Output the [x, y] coordinate of the center of the cell containing the given text.  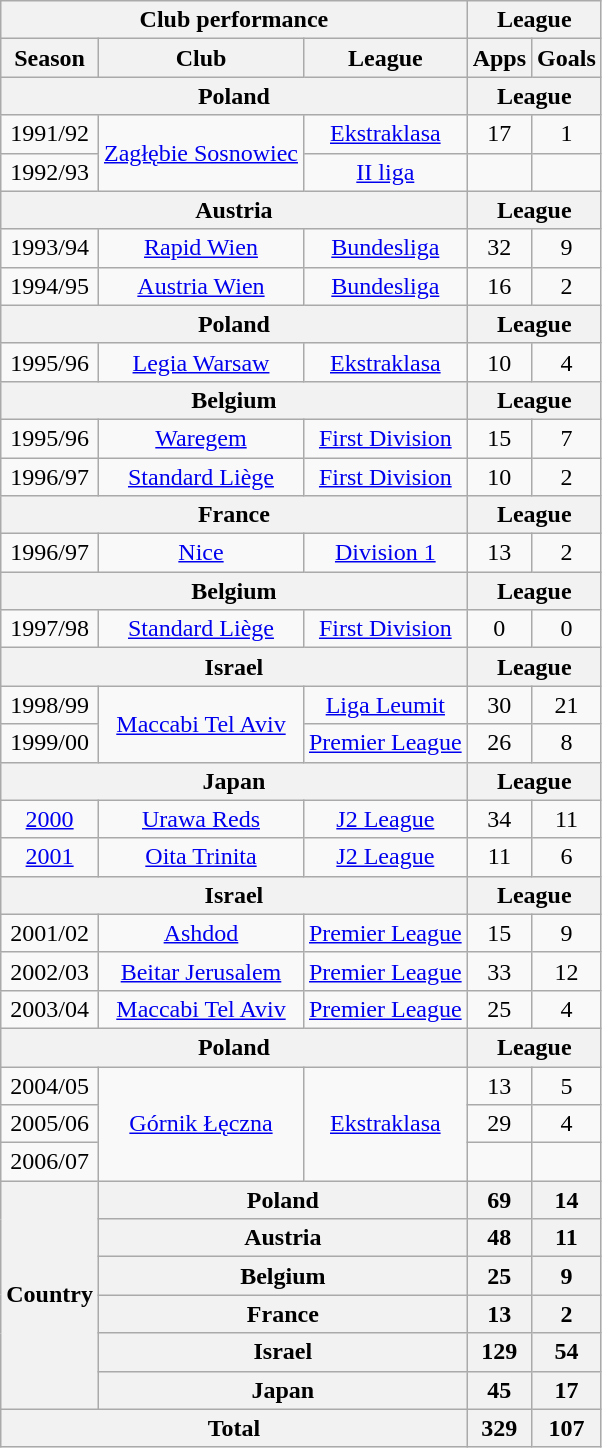
Apps [499, 58]
2005/06 [50, 1124]
2001 [50, 857]
Nice [200, 553]
Waregem [200, 438]
Beitar Jerusalem [200, 971]
329 [499, 1428]
1993/94 [50, 248]
7 [567, 438]
16 [499, 286]
II liga [385, 172]
1999/00 [50, 743]
29 [499, 1124]
12 [567, 971]
Country [50, 1295]
69 [499, 1200]
Austria Wien [200, 286]
Ashdod [200, 933]
107 [567, 1428]
54 [567, 1352]
2004/05 [50, 1085]
Oita Trinita [200, 857]
21 [567, 705]
Club [200, 58]
129 [499, 1352]
45 [499, 1390]
Total [234, 1428]
2006/07 [50, 1162]
33 [499, 971]
48 [499, 1238]
Goals [567, 58]
14 [567, 1200]
Rapid Wien [200, 248]
2001/02 [50, 933]
Urawa Reds [200, 819]
34 [499, 819]
32 [499, 248]
1994/95 [50, 286]
1998/99 [50, 705]
Legia Warsaw [200, 362]
8 [567, 743]
Górnik Łęczna [200, 1123]
2003/04 [50, 1009]
1992/93 [50, 172]
Liga Leumit [385, 705]
1991/92 [50, 134]
1 [567, 134]
Season [50, 58]
2002/03 [50, 971]
6 [567, 857]
Zagłębie Sosnowiec [200, 153]
26 [499, 743]
2000 [50, 819]
1997/98 [50, 629]
30 [499, 705]
5 [567, 1085]
Division 1 [385, 553]
Club performance [234, 20]
